Return [X, Y] of the center of cell containing provided text 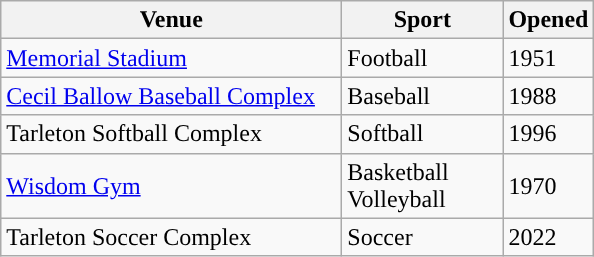
Sport [422, 20]
1970 [548, 186]
2022 [548, 237]
Football [422, 58]
Tarleton Softball Complex [172, 134]
Soccer [422, 237]
Cecil Ballow Baseball Complex [172, 96]
Venue [172, 20]
Opened [548, 20]
Memorial Stadium [172, 58]
1988 [548, 96]
1951 [548, 58]
Baseball [422, 96]
Tarleton Soccer Complex [172, 237]
Softball [422, 134]
1996 [548, 134]
Basketball Volleyball [422, 186]
Wisdom Gym [172, 186]
